Identify which cell holds the provided text, then report its (X, Y) central coordinate. 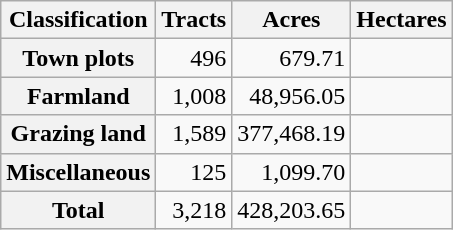
679.71 (292, 58)
3,218 (194, 210)
Hectares (402, 20)
Classification (78, 20)
Tracts (194, 20)
496 (194, 58)
48,956.05 (292, 96)
1,008 (194, 96)
125 (194, 172)
1,589 (194, 134)
1,099.70 (292, 172)
Grazing land (78, 134)
Miscellaneous (78, 172)
Total (78, 210)
Acres (292, 20)
Town plots (78, 58)
428,203.65 (292, 210)
377,468.19 (292, 134)
Farmland (78, 96)
